Search for the cell housing the specified text and yield its (X, Y) center coordinate. 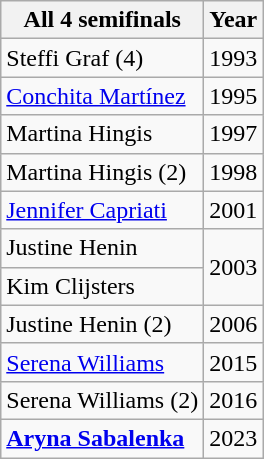
2003 (234, 267)
Aryna Sabalenka (102, 438)
2001 (234, 210)
Jennifer Capriati (102, 210)
Serena Williams (2) (102, 400)
Kim Clijsters (102, 286)
1998 (234, 172)
Justine Henin (102, 248)
1993 (234, 58)
2006 (234, 324)
1995 (234, 96)
Martina Hingis (102, 134)
2023 (234, 438)
Serena Williams (102, 362)
Steffi Graf (4) (102, 58)
2015 (234, 362)
2016 (234, 400)
Conchita Martínez (102, 96)
All 4 semifinals (102, 20)
Martina Hingis (2) (102, 172)
Justine Henin (2) (102, 324)
Year (234, 20)
1997 (234, 134)
